Locate the cell with the specified text and output its [x, y] center coordinate. 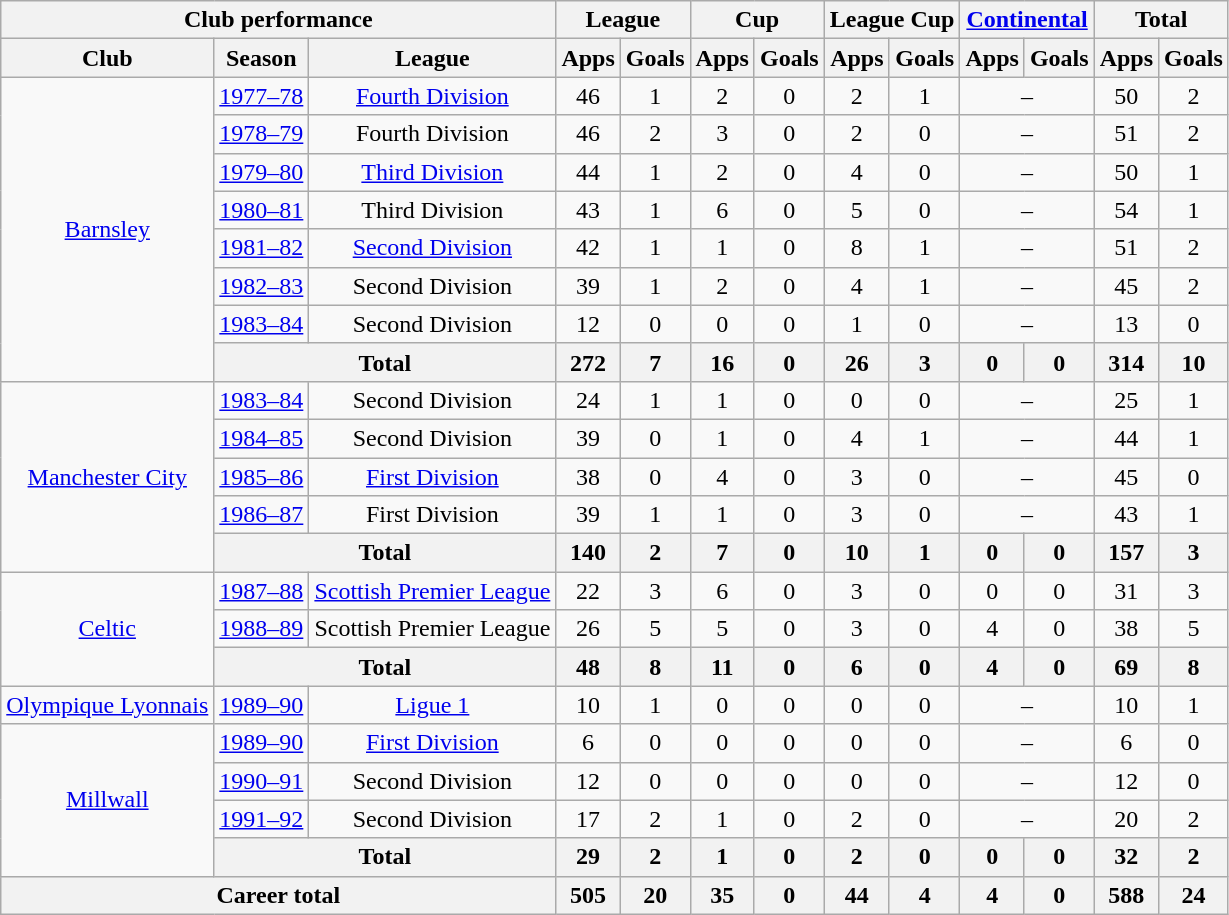
25 [1126, 400]
Continental [1027, 20]
Club performance [278, 20]
31 [1126, 591]
314 [1126, 362]
League Cup [892, 20]
Season [262, 58]
1977–78 [262, 96]
1980–81 [262, 210]
Barnsley [108, 229]
1978–79 [262, 134]
588 [1126, 895]
Celtic [108, 629]
1990–91 [262, 781]
505 [588, 895]
Cup [757, 20]
140 [588, 553]
157 [1126, 553]
17 [588, 819]
1981–82 [262, 248]
1991–92 [262, 819]
1987–88 [262, 591]
16 [722, 362]
Olympique Lyonnais [108, 705]
13 [1126, 324]
1984–85 [262, 438]
54 [1126, 210]
1988–89 [262, 629]
272 [588, 362]
Club [108, 58]
1982–83 [262, 286]
22 [588, 591]
69 [1126, 667]
42 [588, 248]
Career total [278, 895]
1985–86 [262, 477]
48 [588, 667]
35 [722, 895]
1986–87 [262, 515]
1979–80 [262, 172]
11 [722, 667]
Ligue 1 [432, 705]
Millwall [108, 800]
32 [1126, 857]
Manchester City [108, 476]
29 [588, 857]
